Identify which cell holds the provided text, then report its [X, Y] central coordinate. 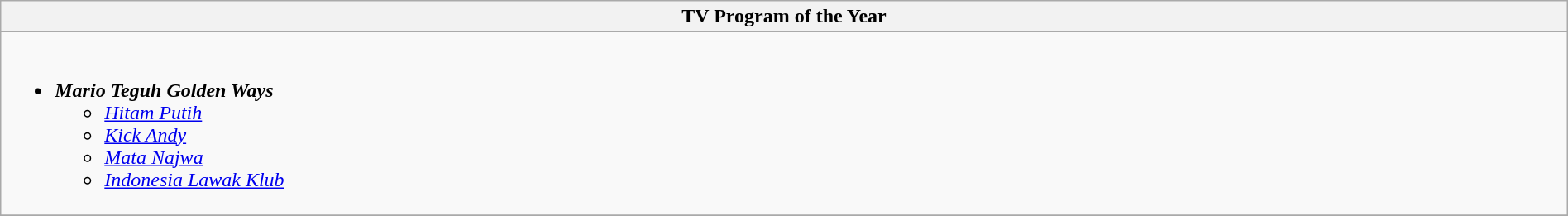
TV Program of the Year [784, 17]
Mario Teguh Golden WaysHitam PutihKick AndyMata NajwaIndonesia Lawak Klub [784, 124]
